Locate the cell with the specified text and output its (x, y) center coordinate. 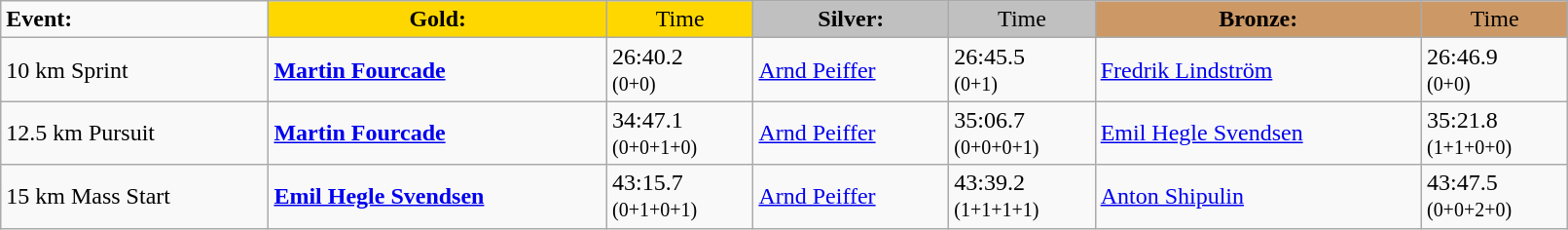
26:46.9(0+0) (1494, 70)
35:06.7(0+0+0+1) (1022, 133)
Bronze: (1258, 19)
12.5 km Pursuit (134, 133)
26:40.2(0+0) (680, 70)
Anton Shipulin (1258, 197)
Event: (134, 19)
Silver: (851, 19)
43:15.7(0+1+0+1) (680, 197)
15 km Mass Start (134, 197)
Fredrik Lindström (1258, 70)
43:39.2(1+1+1+1) (1022, 197)
34:47.1(0+0+1+0) (680, 133)
Gold: (438, 19)
26:45.5(0+1) (1022, 70)
10 km Sprint (134, 70)
35:21.8(1+1+0+0) (1494, 133)
43:47.5(0+0+2+0) (1494, 197)
